Pinpoint the cell where the given text exists, returning its (X, Y) midpoint coordinate. 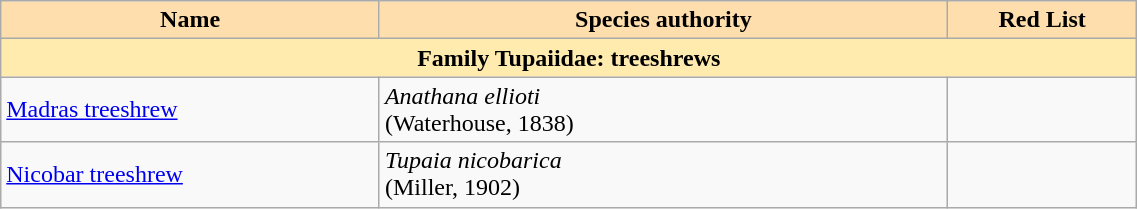
Family Tupaiidae: treeshrews (569, 58)
Species authority (663, 20)
Red List (1042, 20)
Anathana ellioti(Waterhouse, 1838) (663, 110)
Madras treeshrew (190, 110)
Name (190, 20)
Nicobar treeshrew (190, 174)
Tupaia nicobarica(Miller, 1902) (663, 174)
